Capture the cell that displays the provided text and extract its [X, Y] central coordinate. 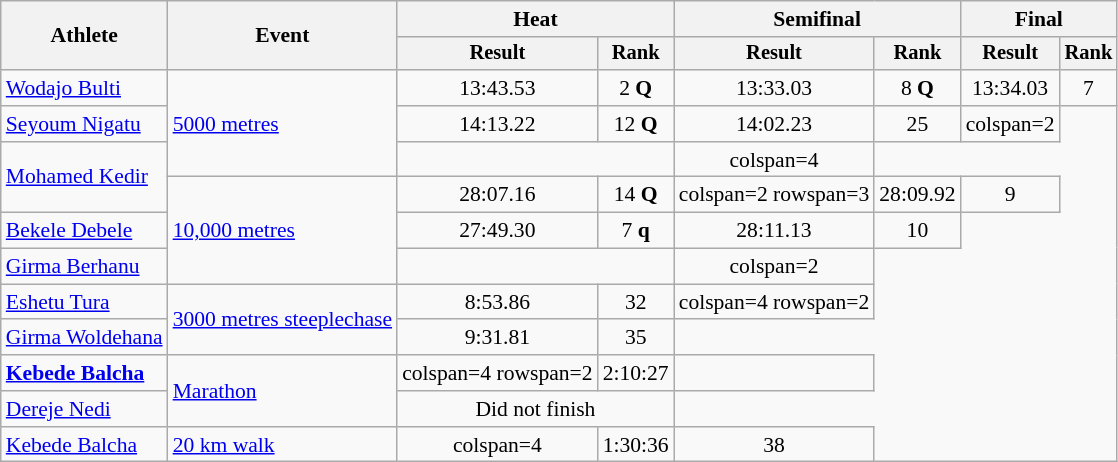
10,000 metres [283, 230]
Wodajo Bulti [84, 88]
28:09.92 [917, 195]
Final [1040, 19]
3000 metres steeplechase [283, 320]
9:31.81 [498, 338]
7 q [636, 231]
25 [917, 124]
Athlete [84, 36]
9 [1010, 195]
27:49.30 [498, 231]
35 [636, 338]
7 [1089, 88]
14 Q [636, 195]
32 [636, 302]
colspan=4 [774, 160]
2:10:27 [636, 373]
Event [283, 36]
Kebede Balcha [84, 373]
13:33.03 [774, 88]
2 Q [636, 88]
14:02.23 [774, 124]
5000 metres [283, 124]
28:07.16 [498, 195]
10 [917, 231]
13:43.53 [498, 88]
8:53.86 [498, 302]
28:11.13 [774, 231]
14:13.22 [498, 124]
8 Q [917, 88]
Girma Woldehana [84, 338]
Bekele Debele [84, 231]
12 Q [636, 124]
Marathon [283, 390]
Heat [536, 19]
Did not finish [536, 409]
Girma Berhanu [84, 267]
Mohamed Kedir [84, 178]
13:34.03 [1010, 88]
colspan=2 rowspan=3 [774, 195]
Semifinal [818, 19]
Dereje Nedi [84, 409]
Seyoum Nigatu [84, 124]
Eshetu Tura [84, 302]
